Return the (x, y) coordinate for the center point of the cell that contains the specified text.  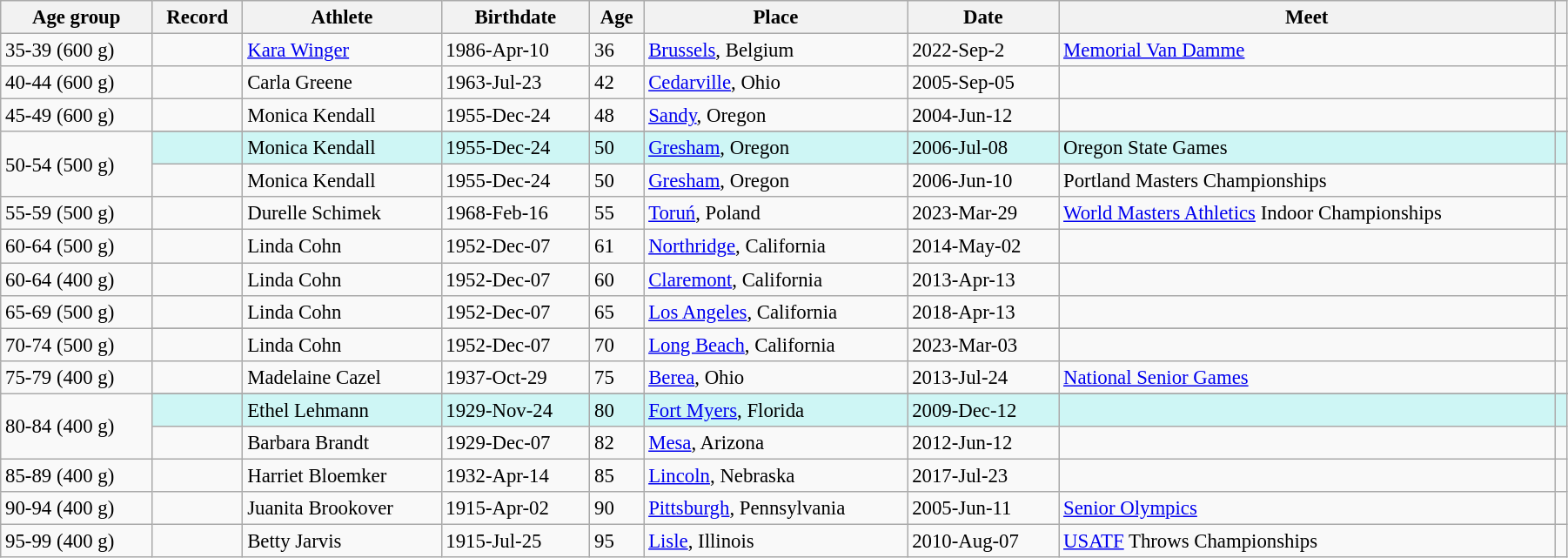
48 (617, 116)
1929-Dec-07 (515, 443)
2006-Jun-10 (983, 181)
82 (617, 443)
2023-Mar-03 (983, 345)
80 (617, 410)
2004-Jun-12 (983, 116)
2023-Mar-29 (983, 213)
36 (617, 50)
60-64 (500 g) (77, 246)
Pittsburgh, Pennsylvania (776, 508)
Birthdate (515, 17)
1932-Apr-14 (515, 475)
Long Beach, California (776, 345)
1929-Nov-24 (515, 410)
Lisle, Illinois (776, 541)
1915-Jul-25 (515, 541)
USATF Throws Championships (1307, 541)
Date (983, 17)
90-94 (400 g) (77, 508)
Mesa, Arizona (776, 443)
61 (617, 246)
2018-Apr-13 (983, 312)
2009-Dec-12 (983, 410)
90 (617, 508)
Barbara Brandt (342, 443)
75 (617, 377)
65-69 (500 g) (77, 312)
National Senior Games (1307, 377)
Claremont, California (776, 279)
Northridge, California (776, 246)
2005-Jun-11 (983, 508)
Age (617, 17)
65 (617, 312)
2013-Apr-13 (983, 279)
Berea, Ohio (776, 377)
2013-Jul-24 (983, 377)
60 (617, 279)
2022-Sep-2 (983, 50)
70 (617, 345)
Record (198, 17)
85-89 (400 g) (77, 475)
60-64 (400 g) (77, 279)
Brussels, Belgium (776, 50)
Ethel Lehmann (342, 410)
Toruń, Poland (776, 213)
45-49 (600 g) (77, 116)
1915-Apr-02 (515, 508)
1986-Apr-10 (515, 50)
Madelaine Cazel (342, 377)
55-59 (500 g) (77, 213)
80-84 (400 g) (77, 427)
Sandy, Oregon (776, 116)
Cedarville, Ohio (776, 83)
Carla Greene (342, 83)
75-79 (400 g) (77, 377)
Juanita Brookover (342, 508)
Meet (1307, 17)
Lincoln, Nebraska (776, 475)
Betty Jarvis (342, 541)
Harriet Bloemker (342, 475)
World Masters Athletics Indoor Championships (1307, 213)
35-39 (600 g) (77, 50)
Age group (77, 17)
Senior Olympics (1307, 508)
Memorial Van Damme (1307, 50)
1937-Oct-29 (515, 377)
42 (617, 83)
2017-Jul-23 (983, 475)
Place (776, 17)
2012-Jun-12 (983, 443)
Durelle Schimek (342, 213)
95 (617, 541)
Portland Masters Championships (1307, 181)
Athlete (342, 17)
2006-Jul-08 (983, 148)
50-54 (500 g) (77, 164)
2014-May-02 (983, 246)
Fort Myers, Florida (776, 410)
1968-Feb-16 (515, 213)
85 (617, 475)
Kara Winger (342, 50)
55 (617, 213)
70-74 (500 g) (77, 345)
2010-Aug-07 (983, 541)
Los Angeles, California (776, 312)
40-44 (600 g) (77, 83)
Oregon State Games (1307, 148)
2005-Sep-05 (983, 83)
1963-Jul-23 (515, 83)
95-99 (400 g) (77, 541)
